Extract the [x, y] coordinate from the center of the cell holding the provided text.  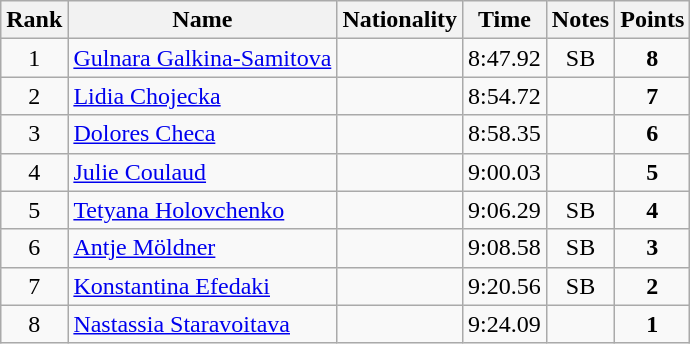
Antje Möldner [202, 248]
Rank [34, 20]
Name [202, 20]
Notes [580, 20]
9:06.29 [505, 210]
Gulnara Galkina-Samitova [202, 58]
8:58.35 [505, 134]
Nationality [400, 20]
9:00.03 [505, 172]
Tetyana Holovchenko [202, 210]
8:47.92 [505, 58]
9:24.09 [505, 324]
Time [505, 20]
Dolores Checa [202, 134]
Lidia Chojecka [202, 96]
8:54.72 [505, 96]
9:20.56 [505, 286]
9:08.58 [505, 248]
Konstantina Efedaki [202, 286]
Points [652, 20]
Julie Coulaud [202, 172]
Nastassia Staravoitava [202, 324]
